Identify which cell holds the provided text, then report its [x, y] central coordinate. 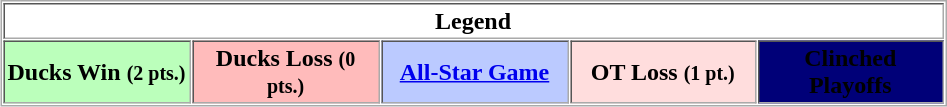
Legend [473, 21]
Ducks Loss (0 pts.) [286, 72]
Ducks Win (2 pts.) [97, 72]
OT Loss (1 pt.) [663, 72]
Clinched Playoffs [850, 72]
All-Star Game [475, 72]
